Return [x, y] of the center of cell containing provided text 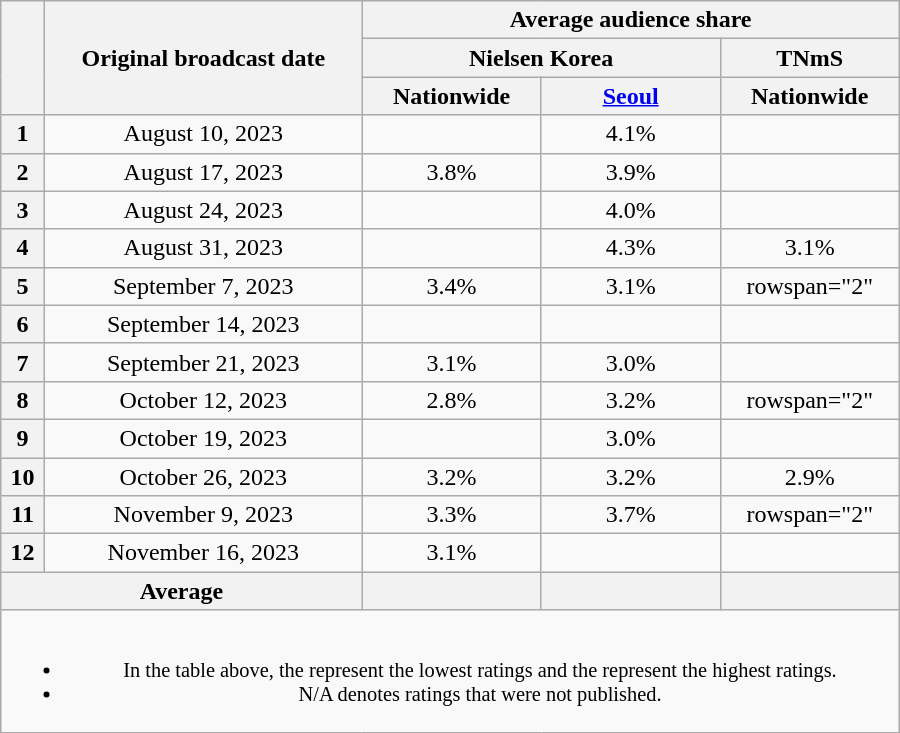
4.1% [630, 134]
September 7, 2023 [203, 286]
8 [23, 400]
November 9, 2023 [203, 515]
6 [23, 324]
August 24, 2023 [203, 210]
9 [23, 438]
August 17, 2023 [203, 172]
4 [23, 248]
Average audience share [630, 20]
Seoul [630, 96]
In the table above, the represent the lowest ratings and the represent the highest ratings.N/A denotes ratings that were not published. [450, 671]
November 16, 2023 [203, 553]
October 26, 2023 [203, 477]
2.9% [810, 477]
Original broadcast date [203, 58]
2.8% [452, 400]
3 [23, 210]
1 [23, 134]
October 19, 2023 [203, 438]
September 14, 2023 [203, 324]
4.0% [630, 210]
October 12, 2023 [203, 400]
September 21, 2023 [203, 362]
3.8% [452, 172]
12 [23, 553]
3.4% [452, 286]
TNmS [810, 58]
August 31, 2023 [203, 248]
5 [23, 286]
August 10, 2023 [203, 134]
3.9% [630, 172]
3.3% [452, 515]
4.3% [630, 248]
Average [182, 591]
Nielsen Korea [541, 58]
2 [23, 172]
11 [23, 515]
7 [23, 362]
3.7% [630, 515]
10 [23, 477]
